Return the (x, y) coordinate for the center point of the cell that contains the specified text.  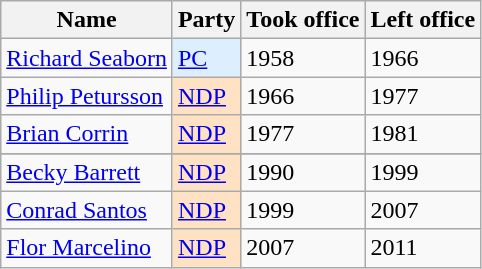
Flor Marcelino (87, 248)
Richard Seaborn (87, 58)
Name (87, 20)
Took office (303, 20)
Conrad Santos (87, 210)
Brian Corrin (87, 134)
PC (206, 58)
Left office (423, 20)
Philip Petursson (87, 96)
Party (206, 20)
2011 (423, 248)
Becky Barrett (87, 172)
1958 (303, 58)
1990 (303, 172)
1981 (423, 134)
